Return (x, y) of the center of cell containing provided text 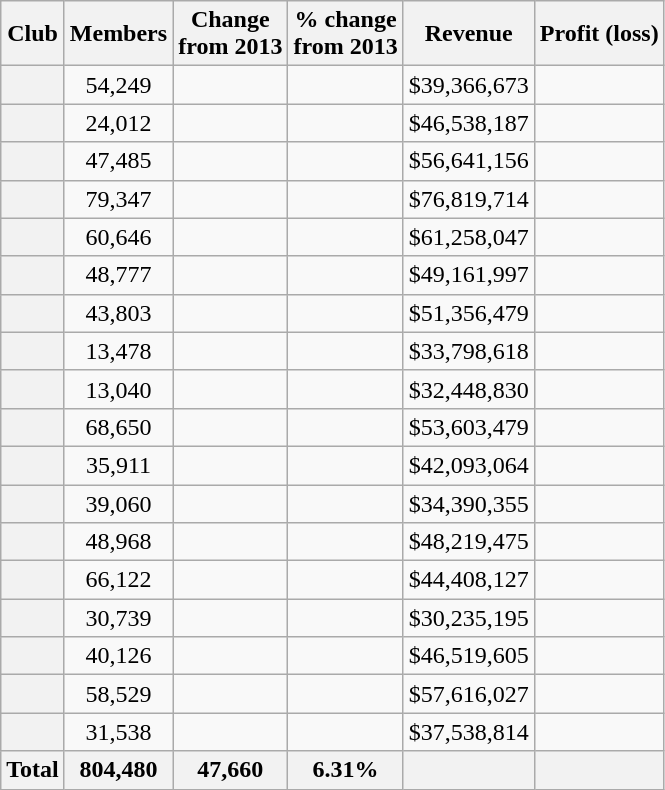
47,660 (230, 770)
$39,366,673 (468, 85)
$53,603,479 (468, 427)
58,529 (118, 694)
$33,798,618 (468, 351)
$51,356,479 (468, 313)
66,122 (118, 580)
47,485 (118, 161)
48,777 (118, 275)
Club (33, 34)
79,347 (118, 199)
13,478 (118, 351)
$57,616,027 (468, 694)
40,126 (118, 656)
68,650 (118, 427)
31,538 (118, 732)
$56,641,156 (468, 161)
24,012 (118, 123)
$48,219,475 (468, 542)
$46,519,605 (468, 656)
$46,538,187 (468, 123)
35,911 (118, 465)
Revenue (468, 34)
54,249 (118, 85)
43,803 (118, 313)
Profit (loss) (599, 34)
804,480 (118, 770)
$44,408,127 (468, 580)
Total (33, 770)
$37,538,814 (468, 732)
Members (118, 34)
39,060 (118, 503)
$61,258,047 (468, 237)
Changefrom 2013 (230, 34)
$34,390,355 (468, 503)
$32,448,830 (468, 389)
60,646 (118, 237)
$76,819,714 (468, 199)
% changefrom 2013 (346, 34)
$49,161,997 (468, 275)
48,968 (118, 542)
6.31% (346, 770)
13,040 (118, 389)
30,739 (118, 618)
$42,093,064 (468, 465)
$30,235,195 (468, 618)
